Output the (x, y) coordinate of the center of the cell containing the given text.  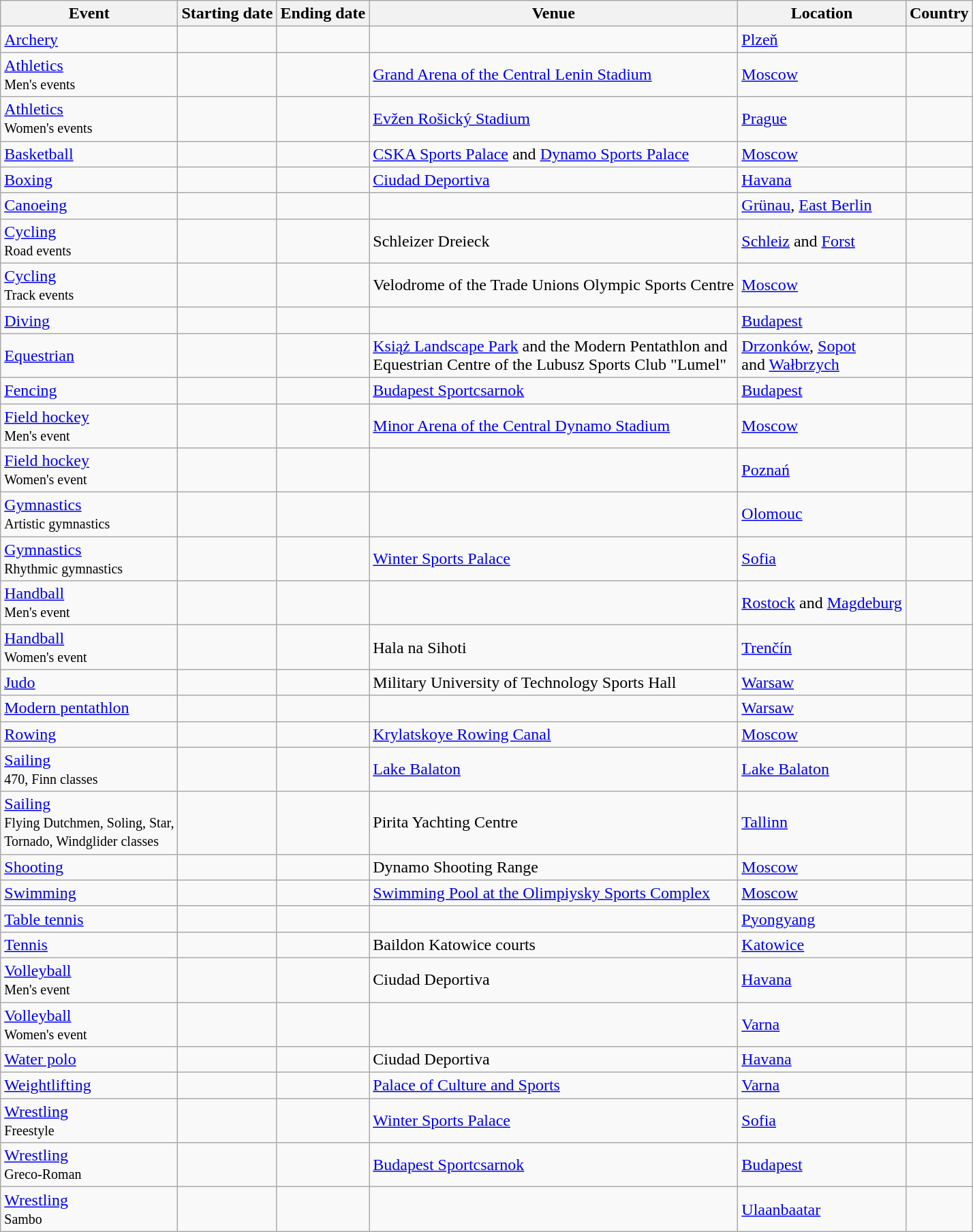
Basketball (89, 154)
Field hockey Men's event (89, 425)
Schleizer Dreieck (553, 241)
Pirita Yachting Centre (553, 823)
Hala na Sihoti (553, 647)
Palace of Culture and Sports (553, 1086)
Table tennis (89, 919)
Evžen Rošický Stadium (553, 119)
CSKA Sports Palace and Dynamo Sports Palace (553, 154)
Fencing (89, 390)
Schleiz and Forst (822, 241)
Cycling Road events (89, 241)
Wrestling Sambo (89, 1210)
Field hockey Women's event (89, 470)
Military University of Technology Sports Hall (553, 682)
Gymnastics Artistic gymnastics (89, 515)
Baildon Katowice courts (553, 945)
Boxing (89, 180)
Handball Women's event (89, 647)
Grünau, East Berlin (822, 206)
Swimming (89, 893)
Equestrian (89, 356)
Water polo (89, 1060)
Krylatskoye Rowing Canal (553, 734)
Swimming Pool at the Olimpiysky Sports Complex (553, 893)
Rowing (89, 734)
Poznań (822, 470)
Velodrome of the Trade Unions Olympic Sports Centre (553, 285)
Event (89, 14)
Minor Arena of the Central Dynamo Stadium (553, 425)
Wrestling Greco-Roman (89, 1165)
Athletics Women's events (89, 119)
Prague (822, 119)
Katowice (822, 945)
Country (939, 14)
Pyongyang (822, 919)
Gymnastics Rhythmic gymnastics (89, 558)
Sailing Flying Dutchmen, Soling, Star, Tornado, Windglider classes (89, 823)
Dynamo Shooting Range (553, 867)
Ulaanbaatar (822, 1210)
Plzeň (822, 40)
Volleyball Women's event (89, 1024)
Canoeing (89, 206)
Drzonków, Sopot and Wałbrzych (822, 356)
Diving (89, 320)
Rostock and Magdeburg (822, 603)
Modern pentathlon (89, 708)
Cycling Track events (89, 285)
Ending date (323, 14)
Grand Arena of the Central Lenin Stadium (553, 75)
Starting date (228, 14)
Sailing 470, Finn classes (89, 770)
Athletics Men's events (89, 75)
Archery (89, 40)
Volleyball Men's event (89, 979)
Shooting (89, 867)
Handball Men's event (89, 603)
Tallinn (822, 823)
Olomouc (822, 515)
Trenčín (822, 647)
Książ Landscape Park and the Modern Pentathlon and Equestrian Centre of the Lubusz Sports Club "Lumel" (553, 356)
Judo (89, 682)
Venue (553, 14)
Tennis (89, 945)
Wrestling Freestyle (89, 1121)
Weightlifting (89, 1086)
Location (822, 14)
